Search for the cell housing the specified text and yield its [X, Y] center coordinate. 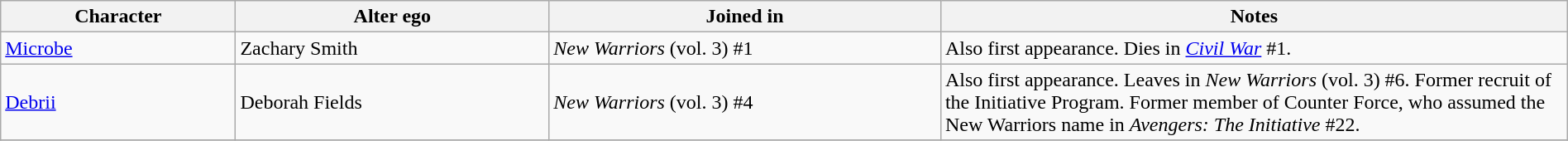
New Warriors (vol. 3) #1 [745, 48]
Also first appearance. Dies in Civil War #1. [1254, 48]
Deborah Fields [392, 102]
Zachary Smith [392, 48]
Alter ego [392, 17]
Debrii [118, 102]
New Warriors (vol. 3) #4 [745, 102]
Microbe [118, 48]
Joined in [745, 17]
Notes [1254, 17]
Character [118, 17]
